Scan for the cell matching the given text and deliver its [x, y] coordinate at center. 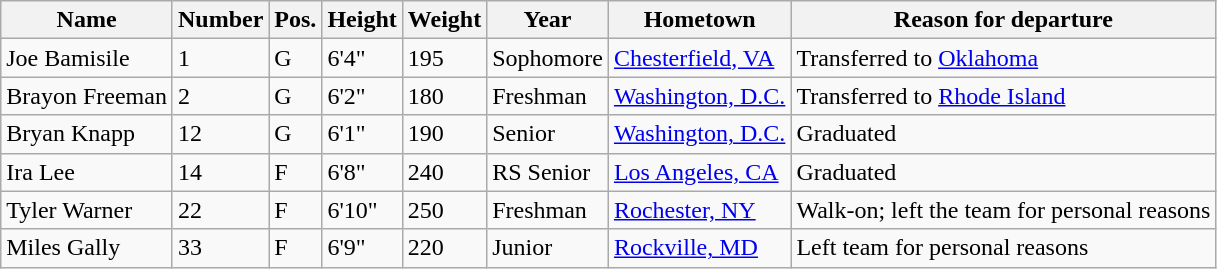
Tyler Warner [87, 210]
Senior [548, 134]
Reason for departure [1004, 20]
Bryan Knapp [87, 134]
6'2" [362, 96]
Junior [548, 248]
Height [362, 20]
240 [444, 172]
14 [220, 172]
Walk-on; left the team for personal reasons [1004, 210]
250 [444, 210]
Hometown [699, 20]
6'9" [362, 248]
Year [548, 20]
190 [444, 134]
22 [220, 210]
Rochester, NY [699, 210]
Pos. [296, 20]
RS Senior [548, 172]
6'10" [362, 210]
6'4" [362, 58]
Transferred to Oklahoma [1004, 58]
Miles Gally [87, 248]
6'1" [362, 134]
Ira Lee [87, 172]
220 [444, 248]
Weight [444, 20]
1 [220, 58]
Brayon Freeman [87, 96]
12 [220, 134]
Sophomore [548, 58]
33 [220, 248]
195 [444, 58]
Chesterfield, VA [699, 58]
Number [220, 20]
Joe Bamisile [87, 58]
Left team for personal reasons [1004, 248]
2 [220, 96]
6'8" [362, 172]
180 [444, 96]
Transferred to Rhode Island [1004, 96]
Los Angeles, CA [699, 172]
Rockville, MD [699, 248]
Name [87, 20]
